Return the [x, y] coordinate for the center point of the cell that contains the specified text.  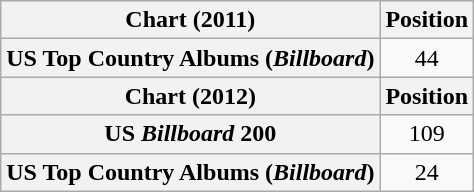
Chart (2011) [190, 20]
44 [427, 58]
US Billboard 200 [190, 134]
109 [427, 134]
24 [427, 172]
Chart (2012) [190, 96]
